Pinpoint the cell where the given text exists, returning its [X, Y] midpoint coordinate. 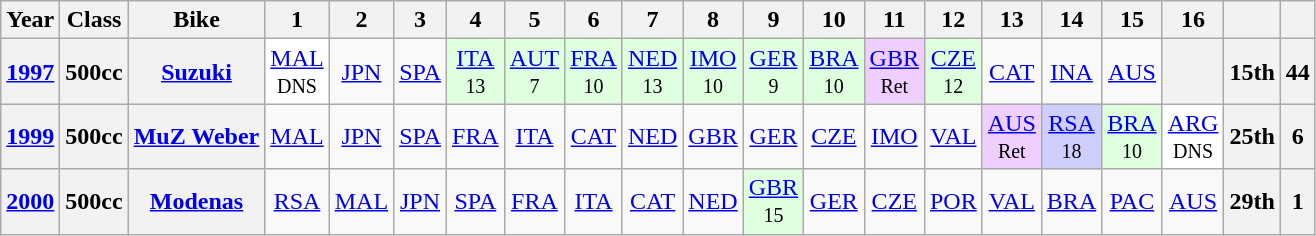
GBR15 [773, 202]
ARGDNS [1193, 136]
POR [953, 202]
MALDNS [297, 72]
Year [30, 20]
44 [1298, 72]
12 [953, 20]
BRA [1071, 202]
INA [1071, 72]
2 [361, 20]
Modenas [196, 202]
FRA10 [594, 72]
5 [534, 20]
Class [94, 20]
7 [652, 20]
IMO10 [713, 72]
NED13 [652, 72]
Bike [196, 20]
MuZ Weber [196, 136]
GER9 [773, 72]
29th [1252, 202]
14 [1071, 20]
3 [420, 20]
2000 [30, 202]
GBRRet [894, 72]
PAC [1132, 202]
16 [1193, 20]
CZE12 [953, 72]
11 [894, 20]
AUT7 [534, 72]
1999 [30, 136]
IMO [894, 136]
4 [476, 20]
13 [1012, 20]
RSA18 [1071, 136]
9 [773, 20]
1997 [30, 72]
ITA13 [476, 72]
GBR [713, 136]
15th [1252, 72]
RSA [297, 202]
Suzuki [196, 72]
15 [1132, 20]
25th [1252, 136]
8 [713, 20]
AUSRet [1012, 136]
10 [834, 20]
